Identify which cell holds the provided text, then report its [X, Y] central coordinate. 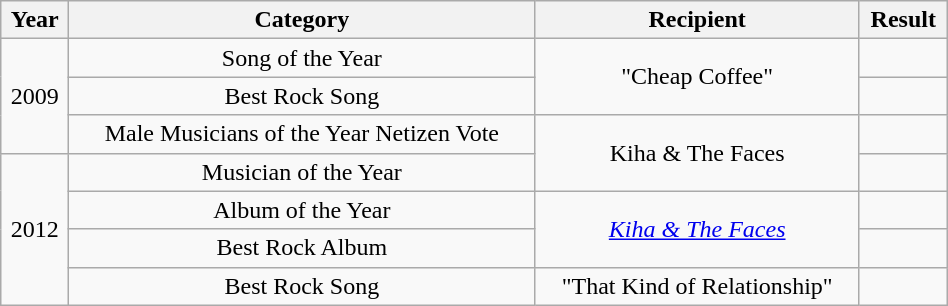
Musician of the Year [302, 172]
"That Kind of Relationship" [697, 286]
Song of the Year [302, 58]
Result [903, 20]
Category [302, 20]
Year [35, 20]
"Cheap Coffee" [697, 77]
Album of the Year [302, 210]
2009 [35, 96]
2012 [35, 229]
Recipient [697, 20]
Best Rock Album [302, 248]
Male Musicians of the Year Netizen Vote [302, 134]
